Find where the given text appears and provide that cell's center as [X, Y] coordinate. 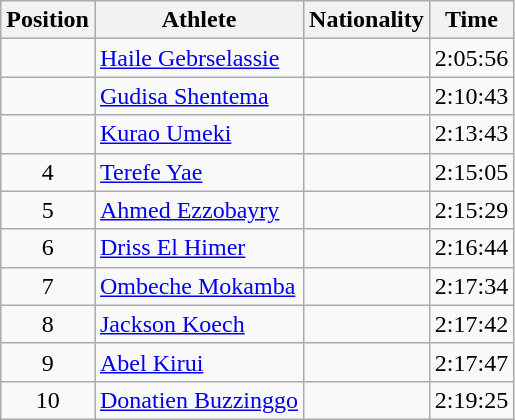
10 [48, 400]
5 [48, 210]
Driss El Himer [198, 248]
2:19:25 [471, 400]
Gudisa Shentema [198, 96]
2:15:29 [471, 210]
8 [48, 324]
Position [48, 20]
Kurao Umeki [198, 134]
2:16:44 [471, 248]
2:13:43 [471, 134]
2:17:47 [471, 362]
Terefe Yae [198, 172]
Ombeche Mokamba [198, 286]
Ahmed Ezzobayry [198, 210]
Nationality [367, 20]
4 [48, 172]
Jackson Koech [198, 324]
Athlete [198, 20]
Haile Gebrselassie [198, 58]
2:05:56 [471, 58]
6 [48, 248]
2:17:42 [471, 324]
Abel Kirui [198, 362]
Time [471, 20]
9 [48, 362]
Donatien Buzzinggo [198, 400]
2:15:05 [471, 172]
7 [48, 286]
2:10:43 [471, 96]
2:17:34 [471, 286]
